Detect which cell encompasses the target text, then output its [x, y] center coordinate. 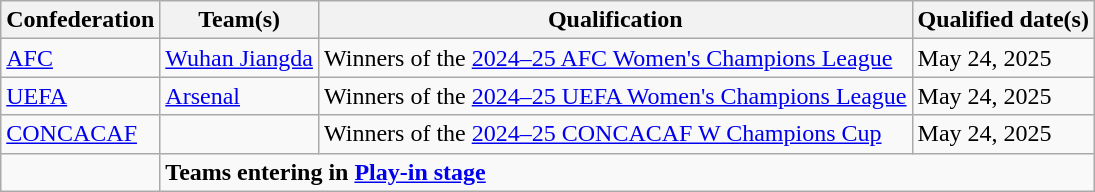
Qualification [616, 20]
Teams entering in Play-in stage [628, 172]
Winners of the 2024–25 CONCACAF W Champions Cup [616, 134]
Wuhan Jiangda [240, 58]
CONCACAF [80, 134]
Winners of the 2024–25 AFC Women's Champions League [616, 58]
Winners of the 2024–25 UEFA Women's Champions League [616, 96]
Arsenal [240, 96]
UEFA [80, 96]
AFC [80, 58]
Team(s) [240, 20]
Confederation [80, 20]
Qualified date(s) [1003, 20]
